Locate the cell with the specified text and output its [x, y] center coordinate. 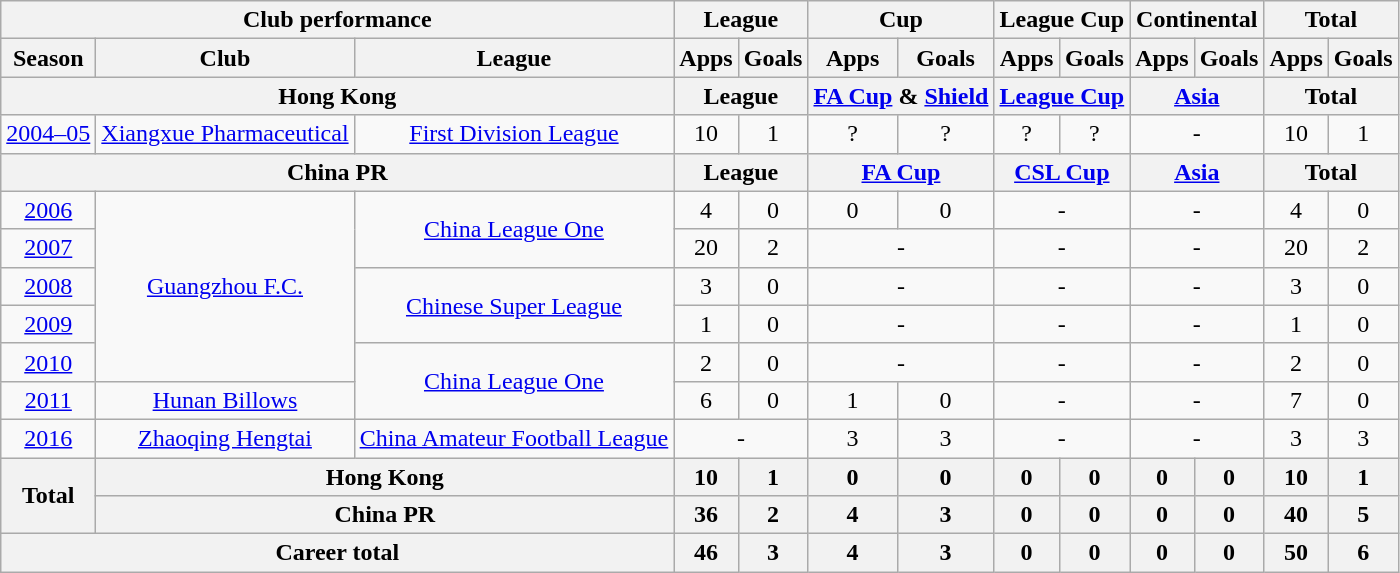
Club [225, 58]
40 [1296, 515]
2008 [48, 286]
Hunan Billows [225, 400]
Club performance [338, 20]
Continental [1197, 20]
Zhaoqing Hengtai [225, 438]
2004–05 [48, 134]
36 [706, 515]
Guangzhou F.C. [225, 286]
46 [706, 553]
2010 [48, 362]
Chinese Super League [514, 305]
2006 [48, 210]
Cup [901, 20]
5 [1363, 515]
50 [1296, 553]
CSL Cup [1062, 172]
2009 [48, 324]
2016 [48, 438]
Xiangxue Pharmaceutical [225, 134]
Career total [338, 553]
2011 [48, 400]
Season [48, 58]
FA Cup [901, 172]
2007 [48, 248]
7 [1296, 400]
China Amateur Football League [514, 438]
FA Cup & Shield [901, 96]
First Division League [514, 134]
